Extract the [x, y] coordinate from the center of the cell holding the provided text.  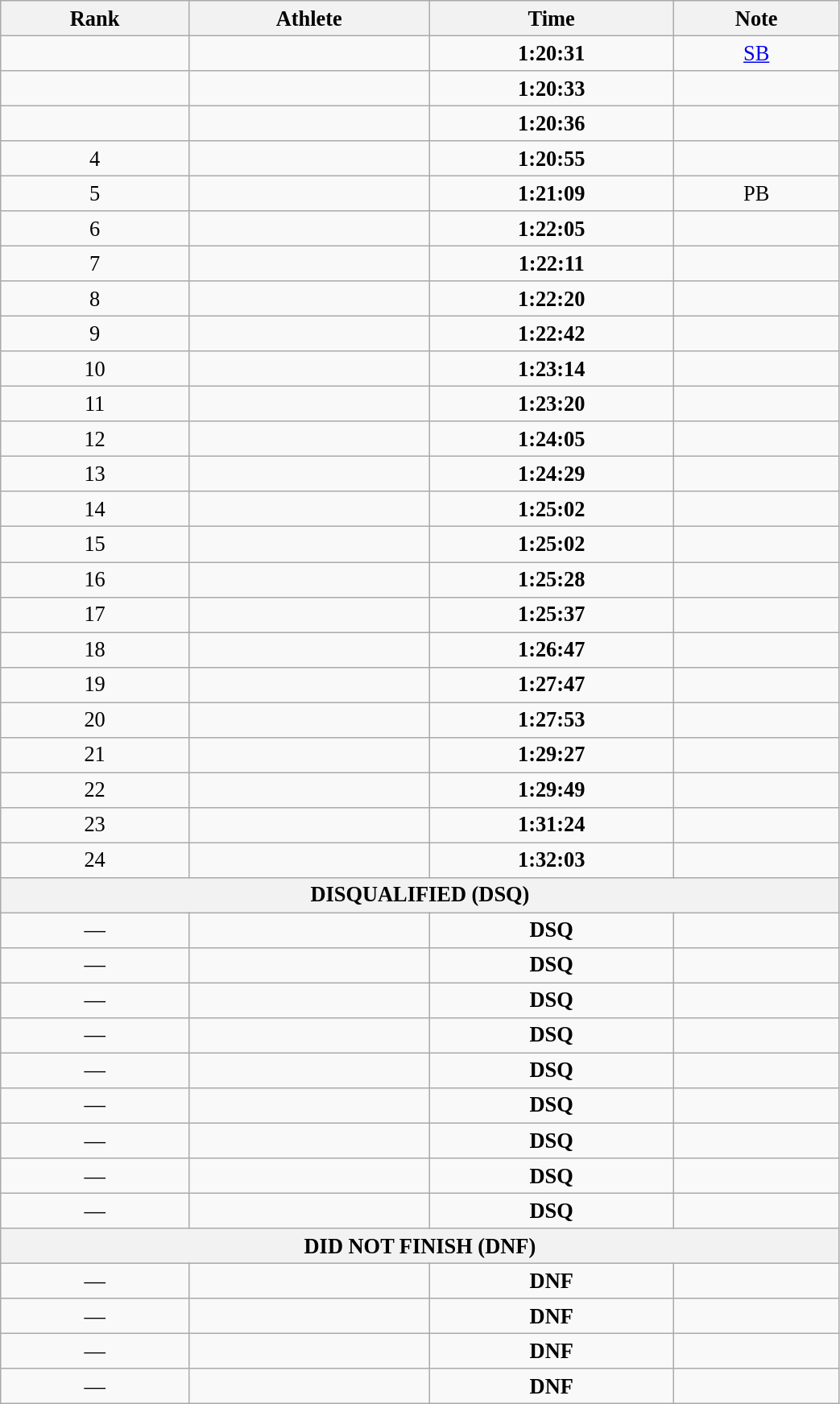
10 [95, 369]
1:22:11 [551, 263]
24 [95, 859]
1:21:09 [551, 193]
1:23:14 [551, 369]
21 [95, 755]
1:26:47 [551, 649]
6 [95, 229]
1:23:20 [551, 404]
8 [95, 299]
1:27:47 [551, 685]
1:24:05 [551, 439]
1:27:53 [551, 719]
DID NOT FINISH (DNF) [420, 1245]
1:20:36 [551, 123]
1:24:29 [551, 474]
17 [95, 615]
1:22:05 [551, 229]
1:22:42 [551, 333]
1:22:20 [551, 299]
14 [95, 509]
18 [95, 649]
Athlete [309, 18]
15 [95, 545]
23 [95, 825]
13 [95, 474]
7 [95, 263]
1:20:33 [551, 88]
Time [551, 18]
4 [95, 159]
1:29:49 [551, 789]
11 [95, 404]
20 [95, 719]
1:32:03 [551, 859]
Rank [95, 18]
PB [756, 193]
9 [95, 333]
Note [756, 18]
SB [756, 53]
16 [95, 579]
1:20:31 [551, 53]
1:25:28 [551, 579]
1:29:27 [551, 755]
1:20:55 [551, 159]
22 [95, 789]
19 [95, 685]
1:25:37 [551, 615]
1:31:24 [551, 825]
5 [95, 193]
DISQUALIFIED (DSQ) [420, 895]
12 [95, 439]
